Extract the [x, y] coordinate from the center of the cell holding the provided text.  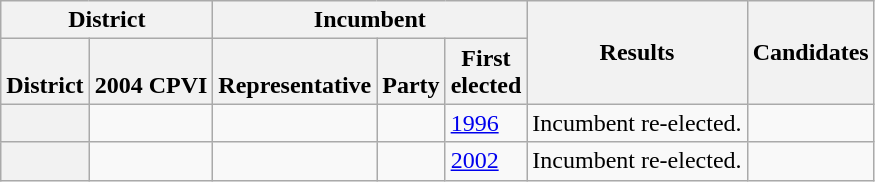
Firstelected [486, 72]
Candidates [810, 52]
2002 [486, 161]
2004 CPVI [151, 72]
Party [411, 72]
Representative [295, 72]
1996 [486, 123]
Incumbent [370, 20]
Results [637, 52]
